For the text-containing cell, return its midpoint in (X, Y) coordinate format. 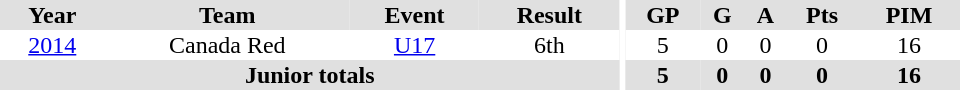
Year (52, 15)
U17 (414, 45)
2014 (52, 45)
PIM (909, 15)
G (722, 15)
6th (549, 45)
GP (664, 15)
Canada Red (228, 45)
Result (549, 15)
Event (414, 15)
Team (228, 15)
Junior totals (310, 75)
Pts (822, 15)
A (766, 15)
